Scan for the cell matching the given text and deliver its (X, Y) coordinate at center. 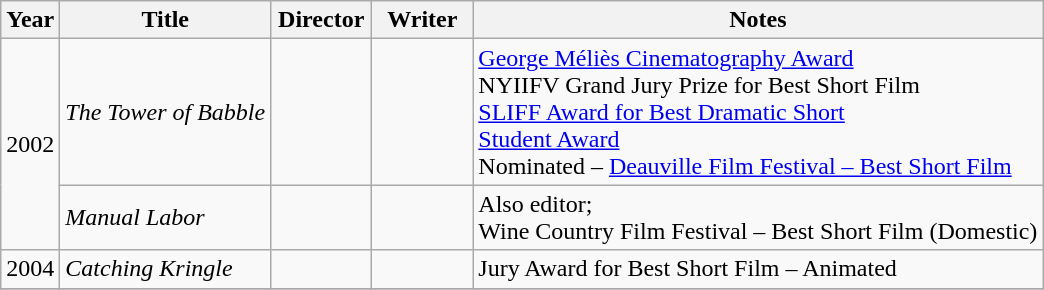
2004 (30, 269)
2002 (30, 144)
Title (166, 20)
Notes (758, 20)
Also editor; Wine Country Film Festival – Best Short Film (Domestic) (758, 218)
Year (30, 20)
Manual Labor (166, 218)
Catching Kringle (166, 269)
The Tower of Babble (166, 112)
Writer (422, 20)
Director (322, 20)
Jury Award for Best Short Film – Animated (758, 269)
